Identify which cell holds the provided text, then report its (X, Y) central coordinate. 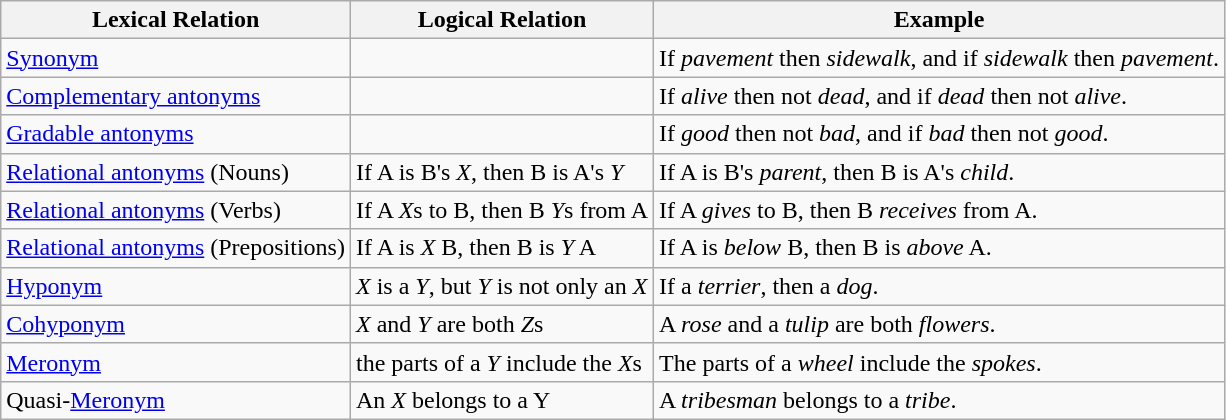
If alive then not dead, and if dead then not alive. (940, 96)
A rose and a tulip are both flowers. (940, 324)
If A is B's parent, then B is A's child. (940, 172)
The parts of a wheel include the spokes. (940, 362)
An X belongs to a Y (502, 400)
If A is below B, then B is above A. (940, 248)
Relational antonyms (Verbs) (176, 210)
the parts of a Y include the Xs (502, 362)
Lexical Relation (176, 20)
Hyponym (176, 286)
Meronym (176, 362)
If pavement then sidewalk, and if sidewalk then pavement. (940, 58)
Gradable antonyms (176, 134)
If a terrier, then a dog. (940, 286)
Complementary antonyms (176, 96)
X and Y are both Zs (502, 324)
If A is X B, then B is Y A (502, 248)
If A Xs to B, then B Ys from A (502, 210)
Relational antonyms (Nouns) (176, 172)
X is a Y, but Y is not only an X (502, 286)
Example (940, 20)
Logical Relation (502, 20)
A tribesman belongs to a tribe. (940, 400)
Quasi-Meronym (176, 400)
Relational antonyms (Prepositions) (176, 248)
Cohyponym (176, 324)
If A gives to B, then B receives from A. (940, 210)
If A is B's X, then B is A's Y (502, 172)
If good then not bad, and if bad then not good. (940, 134)
Synonym (176, 58)
